Return [X, Y] of the center of cell containing provided text 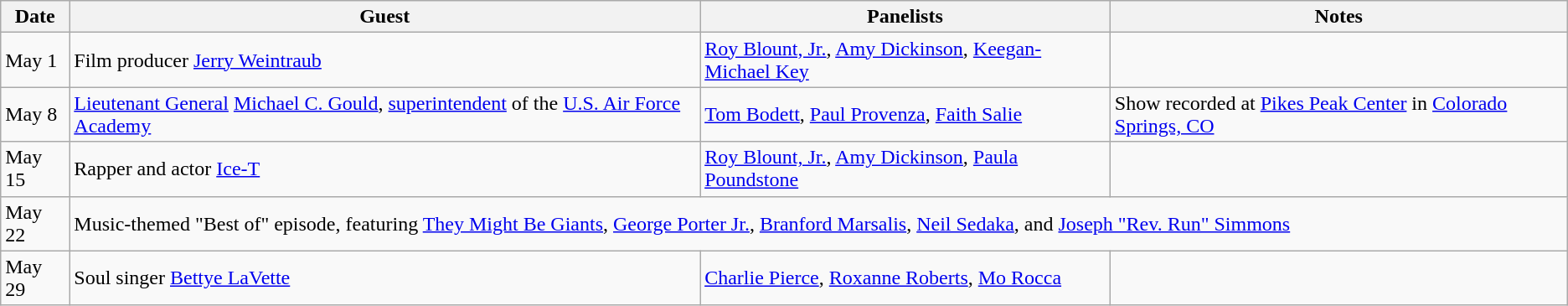
May 22 [35, 223]
May 15 [35, 169]
Panelists [905, 17]
Soul singer Bettye LaVette [385, 278]
May 8 [35, 114]
Rapper and actor Ice-T [385, 169]
Date [35, 17]
Roy Blount, Jr., Amy Dickinson, Keegan-Michael Key [905, 60]
Roy Blount, Jr., Amy Dickinson, Paula Poundstone [905, 169]
Tom Bodett, Paul Provenza, Faith Salie [905, 114]
Guest [385, 17]
Charlie Pierce, Roxanne Roberts, Mo Rocca [905, 278]
Music-themed "Best of" episode, featuring They Might Be Giants, George Porter Jr., Branford Marsalis, Neil Sedaka, and Joseph "Rev. Run" Simmons [818, 223]
Notes [1338, 17]
Film producer Jerry Weintraub [385, 60]
Lieutenant General Michael C. Gould, superintendent of the U.S. Air Force Academy [385, 114]
Show recorded at Pikes Peak Center in Colorado Springs, CO [1338, 114]
May 1 [35, 60]
May 29 [35, 278]
